Find where the given text appears and provide that cell's center as (x, y) coordinate. 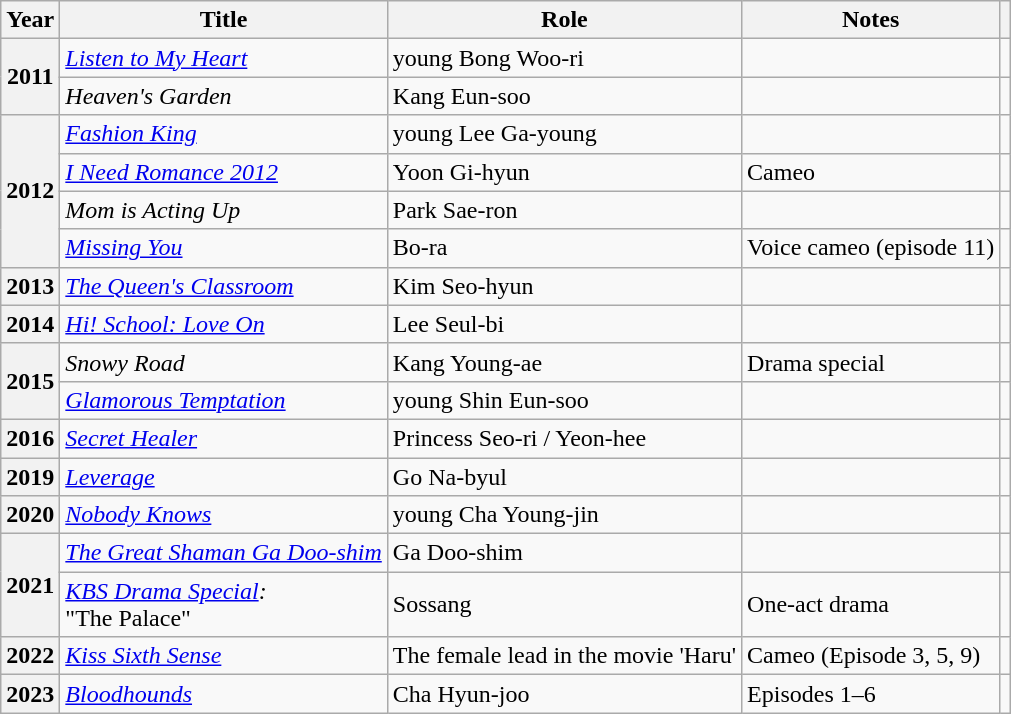
Cameo (Episode 3, 5, 9) (871, 656)
2015 (30, 381)
The Queen's Classroom (224, 286)
Voice cameo (episode 11) (871, 248)
Kang Eun-soo (564, 96)
The Great Shaman Ga Doo-shim (224, 553)
Nobody Knows (224, 515)
Notes (871, 20)
young Lee Ga-young (564, 134)
2014 (30, 324)
Snowy Road (224, 362)
Kang Young-ae (564, 362)
young Bong Woo-ri (564, 58)
Mom is Acting Up (224, 210)
2020 (30, 515)
Cha Hyun-joo (564, 694)
young Cha Young-jin (564, 515)
Park Sae-ron (564, 210)
Heaven's Garden (224, 96)
Ga Doo-shim (564, 553)
2012 (30, 191)
Cameo (871, 172)
Yoon Gi-hyun (564, 172)
Go Na-byul (564, 477)
Drama special (871, 362)
One-act drama (871, 604)
2011 (30, 77)
Missing You (224, 248)
Title (224, 20)
Princess Seo-ri / Yeon-hee (564, 438)
Year (30, 20)
The female lead in the movie 'Haru' (564, 656)
Bo-ra (564, 248)
Sossang (564, 604)
2019 (30, 477)
Glamorous Temptation (224, 400)
Secret Healer (224, 438)
Kim Seo-hyun (564, 286)
KBS Drama Special:"The Palace" (224, 604)
2013 (30, 286)
Fashion King (224, 134)
Leverage (224, 477)
2021 (30, 586)
Episodes 1–6 (871, 694)
Hi! School: Love On (224, 324)
Role (564, 20)
young Shin Eun-soo (564, 400)
2022 (30, 656)
Kiss Sixth Sense (224, 656)
2016 (30, 438)
Listen to My Heart (224, 58)
Lee Seul-bi (564, 324)
Bloodhounds (224, 694)
I Need Romance 2012 (224, 172)
2023 (30, 694)
